Scan for the cell matching the given text and deliver its (x, y) coordinate at center. 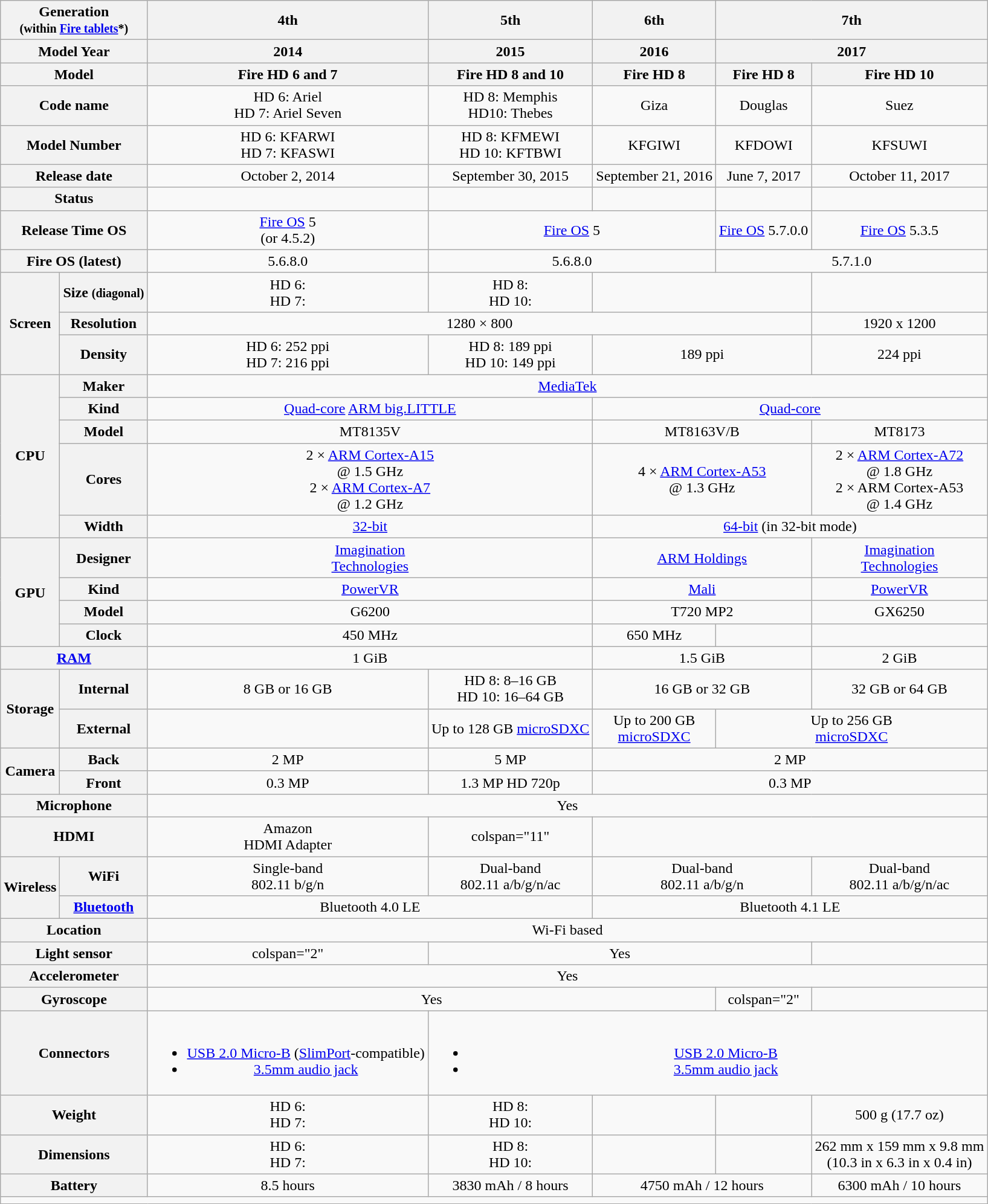
1 GiB (370, 658)
4750 mAh / 12 hours (702, 1185)
HD 6: ArielHD 7: Ariel Seven (288, 105)
USB 2.0 Micro-B (SlimPort-compatible)3.5mm audio jack (288, 1053)
HD 8: KFMEWIHD 10: KFTBWI (510, 145)
Status (74, 199)
Back (104, 759)
Wireless (30, 888)
2 GiB (899, 658)
Screen (30, 323)
8.5 hours (288, 1185)
6th (654, 21)
Resolution (104, 323)
colspan="11" (510, 836)
HD 8: 8–16 GB HD 10: 16–64 GB (510, 689)
HDMI (74, 836)
Location (74, 930)
Single-band802.11 b/g/n (288, 876)
MT8163V/B (702, 432)
3830 mAh / 8 hours (510, 1185)
2014 (288, 51)
8 GB or 16 GB (288, 689)
September 21, 2016 (654, 176)
G6200 (370, 612)
Cores (104, 480)
June 7, 2017 (763, 176)
1920 x 1200 (899, 323)
2 × ARM Cortex-A15@ 1.5 GHz 2 × ARM Cortex-A7@ 1.2 GHz (370, 480)
KFGIWI (654, 145)
4 × ARM Cortex-A53@ 1.3 GHz (702, 480)
GPU (30, 592)
Fire OS (latest) (74, 261)
External (104, 729)
Dimensions (74, 1154)
Connectors (74, 1053)
2015 (510, 51)
Density (104, 354)
Up to 256 GBmicroSDXC (851, 729)
1280 × 800 (480, 323)
RAM (74, 658)
Fire HD 10 (899, 74)
4th (288, 21)
HD 6: 252 ppi HD 7: 216 ppi (288, 354)
Internal (104, 689)
450 MHz (370, 635)
Front (104, 782)
KFSUWI (899, 145)
Bluetooth (104, 907)
Gyroscope (74, 999)
224 ppi (899, 354)
GX6250 (899, 612)
MT8135V (370, 432)
5th (510, 21)
5.7.1.0 (851, 261)
Clock (104, 635)
MediaTek (567, 386)
Light sensor (74, 953)
Suez (899, 105)
Storage (30, 709)
32-bit (370, 527)
Microphone (74, 805)
Accelerometer (74, 976)
Model Year (74, 51)
2 × ARM Cortex-A72@ 1.8 GHz 2 × ARM Cortex-A53@ 1.4 GHz (899, 480)
Width (104, 527)
HD 8: MemphisHD10: Thebes (510, 105)
650 MHz (654, 635)
2016 (654, 51)
32 GB or 64 GB (899, 689)
Up to 128 GB microSDXC (510, 729)
2017 (851, 51)
Giza (654, 105)
T720 MP2 (702, 612)
Battery (74, 1185)
1.5 GiB (702, 658)
Code name (74, 105)
October 11, 2017 (899, 176)
64-bit (in 32-bit mode) (790, 527)
Camera (30, 771)
Bluetooth 4.0 LE (370, 907)
CPU (30, 457)
Fire HD 8 and 10 (510, 74)
ARM Holdings (702, 558)
1.3 MP HD 720p (510, 782)
Fire HD 6 and 7 (288, 74)
Fire OS 5(or 4.5.2) (288, 230)
Bluetooth 4.1 LE (790, 907)
6300 mAh / 10 hours (899, 1185)
Release date (74, 176)
Quad-core (790, 409)
Fire OS 5.3.5 (899, 230)
USB 2.0 Micro-B3.5mm audio jack (708, 1053)
Mali (702, 589)
Maker (104, 386)
16 GB or 32 GB (702, 689)
KFDOWI (763, 145)
Size (diagonal) (104, 292)
500 g (17.7 oz) (899, 1115)
7th (851, 21)
5 MP (510, 759)
Release Time OS (74, 230)
Weight (74, 1115)
WiFi (104, 876)
AmazonHDMI Adapter (288, 836)
Fire OS 5 (572, 230)
Fire OS 5.7.0.0 (763, 230)
HD 8: 189 ppi HD 10: 149 ppi (510, 354)
262 mm x 159 mm x 9.8 mm(10.3 in x 6.3 in x 0.4 in) (899, 1154)
Designer (104, 558)
Model Number (74, 145)
Quad-core ARM big.LITTLE (370, 409)
MT8173 (899, 432)
Generation(within Fire tablets*) (74, 21)
189 ppi (702, 354)
HD 6: KFARWIHD 7: KFASWI (288, 145)
September 30, 2015 (510, 176)
Dual-band802.11 a/b/g/n (702, 876)
Wi-Fi based (567, 930)
October 2, 2014 (288, 176)
Up to 200 GBmicroSDXC (654, 729)
Douglas (763, 105)
